Find where the given text appears and provide that cell's center as (X, Y) coordinate. 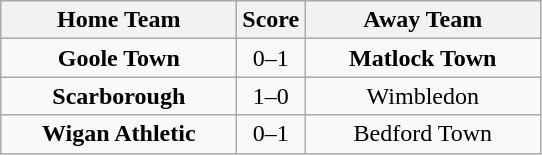
Home Team (119, 20)
Wimbledon (423, 96)
Goole Town (119, 58)
1–0 (271, 96)
Away Team (423, 20)
Bedford Town (423, 134)
Wigan Athletic (119, 134)
Score (271, 20)
Scarborough (119, 96)
Matlock Town (423, 58)
